From the cell containing the given text, extract its center point as [x, y] coordinate. 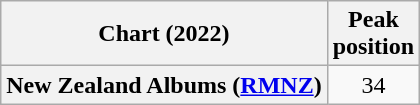
Peakposition [373, 34]
34 [373, 85]
New Zealand Albums (RMNZ) [164, 85]
Chart (2022) [164, 34]
